Output the (x, y) coordinate of the center of the cell containing the given text.  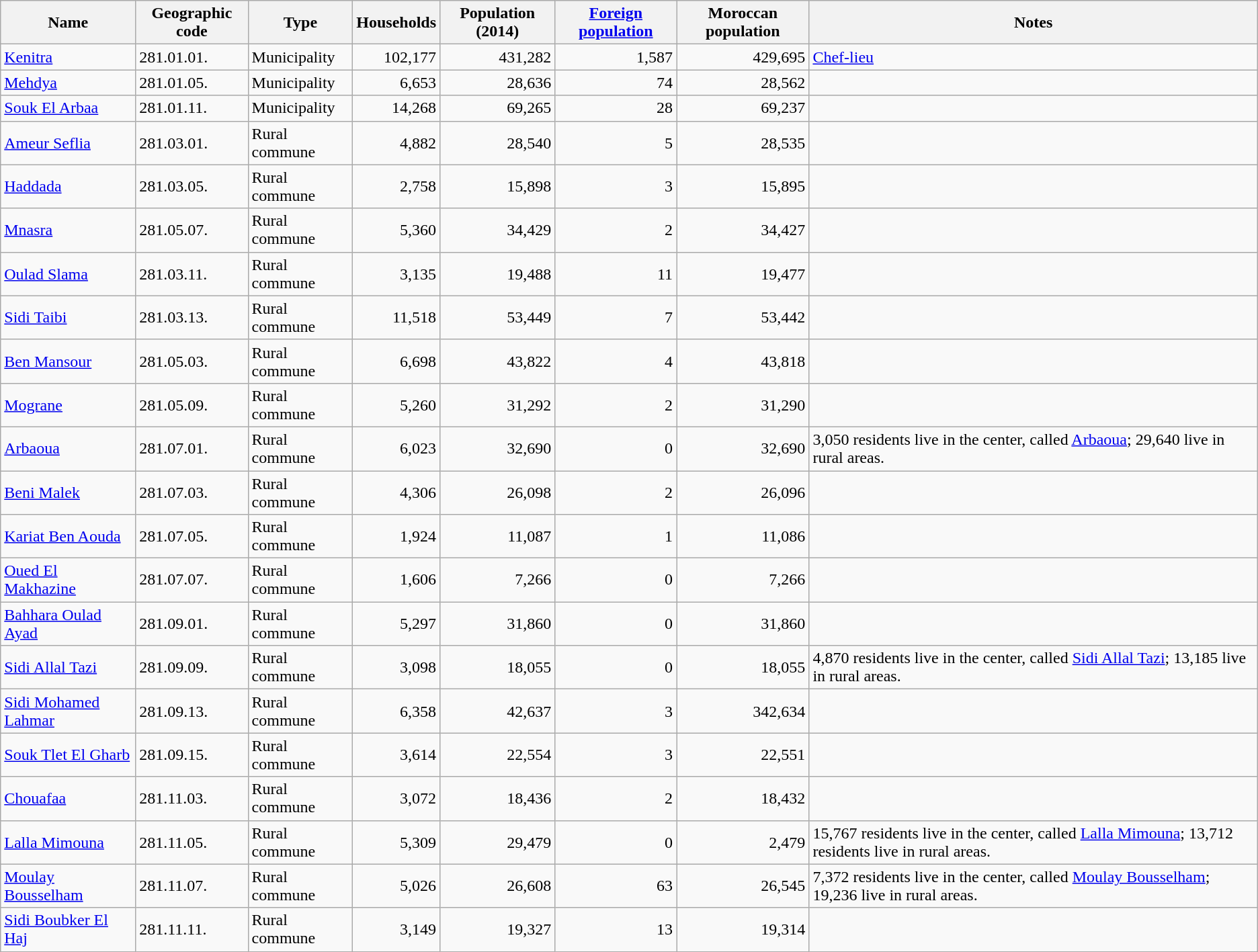
26,098 (497, 492)
13 (616, 930)
19,477 (743, 274)
6,358 (396, 711)
Chef-lieu (1034, 57)
Moroccan population (743, 23)
281.05.09. (192, 404)
Sidi Boubker El Haj (69, 930)
Notes (1034, 23)
42,637 (497, 711)
28,540 (497, 142)
Kenitra (69, 57)
19,314 (743, 930)
Souk El Arbaa (69, 108)
Ameur Seflia (69, 142)
Moulay Bousselham (69, 885)
Oulad Slama (69, 274)
281.01.05. (192, 83)
5,360 (396, 230)
26,608 (497, 885)
5,260 (396, 404)
2,479 (743, 842)
Beni Malek (69, 492)
281.11.05. (192, 842)
Sidi Mohamed Lahmar (69, 711)
Lalla Mimouna (69, 842)
15,898 (497, 187)
26,545 (743, 885)
431,282 (497, 57)
Arbaoua (69, 449)
63 (616, 885)
1,924 (396, 536)
69,237 (743, 108)
Type (300, 23)
43,818 (743, 361)
26,096 (743, 492)
4 (616, 361)
Sidi Allal Tazi (69, 668)
14,268 (396, 108)
Mnasra (69, 230)
281.07.05. (192, 536)
Population (2014) (497, 23)
102,177 (396, 57)
Mograne (69, 404)
Sidi Taibi (69, 317)
3,098 (396, 668)
5,026 (396, 885)
Geographic code (192, 23)
19,488 (497, 274)
18,432 (743, 798)
281.11.11. (192, 930)
31,290 (743, 404)
74 (616, 83)
281.09.01. (192, 623)
7 (616, 317)
5 (616, 142)
5,309 (396, 842)
28 (616, 108)
281.09.13. (192, 711)
7,372 residents live in the center, called Moulay Bousselham; 19,236 live in rural areas. (1034, 885)
5,297 (396, 623)
28,562 (743, 83)
281.07.03. (192, 492)
1 (616, 536)
43,822 (497, 361)
281.07.01. (192, 449)
Haddada (69, 187)
281.07.07. (192, 580)
281.03.05. (192, 187)
29,479 (497, 842)
4,882 (396, 142)
6,653 (396, 83)
Mehdya (69, 83)
3,072 (396, 798)
34,427 (743, 230)
11,518 (396, 317)
Chouafaa (69, 798)
53,442 (743, 317)
22,551 (743, 755)
15,767 residents live in the center, called Lalla Mimouna; 13,712 residents live in rural areas. (1034, 842)
281.09.15. (192, 755)
22,554 (497, 755)
Kariat Ben Aouda (69, 536)
4,306 (396, 492)
2,758 (396, 187)
281.01.11. (192, 108)
11 (616, 274)
281.11.07. (192, 885)
281.11.03. (192, 798)
281.05.07. (192, 230)
3,050 residents live in the center, called Arbaoua; 29,640 live in rural areas. (1034, 449)
Foreign population (616, 23)
281.01.01. (192, 57)
Souk Tlet El Gharb (69, 755)
281.05.03. (192, 361)
1,587 (616, 57)
18,436 (497, 798)
281.03.01. (192, 142)
Households (396, 23)
Ben Mansour (69, 361)
28,535 (743, 142)
34,429 (497, 230)
1,606 (396, 580)
Bahhara Oulad Ayad (69, 623)
Name (69, 23)
281.09.09. (192, 668)
3,149 (396, 930)
4,870 residents live in the center, called Sidi Allal Tazi; 13,185 live in rural areas. (1034, 668)
28,636 (497, 83)
19,327 (497, 930)
53,449 (497, 317)
6,023 (396, 449)
429,695 (743, 57)
281.03.11. (192, 274)
342,634 (743, 711)
6,698 (396, 361)
31,292 (497, 404)
281.03.13. (192, 317)
11,086 (743, 536)
15,895 (743, 187)
3,614 (396, 755)
11,087 (497, 536)
69,265 (497, 108)
3,135 (396, 274)
Oued El Makhazine (69, 580)
